Return [X, Y] of the center of cell containing provided text 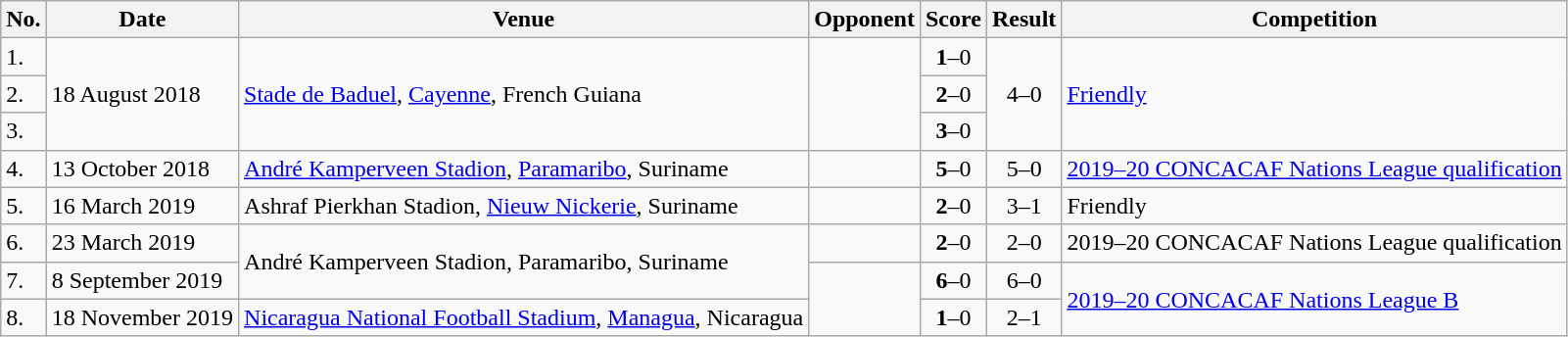
4–0 [1023, 94]
No. [24, 20]
5. [24, 206]
Competition [1314, 20]
13 October 2018 [142, 168]
2. [24, 94]
Nicaragua National Football Stadium, Managua, Nicaragua [524, 317]
8 September 2019 [142, 280]
Opponent [865, 20]
7. [24, 280]
Date [142, 20]
3–1 [1023, 206]
Venue [524, 20]
16 March 2019 [142, 206]
18 August 2018 [142, 94]
18 November 2019 [142, 317]
3. [24, 131]
Stade de Baduel, Cayenne, French Guiana [524, 94]
Result [1023, 20]
23 March 2019 [142, 243]
Score [953, 20]
Ashraf Pierkhan Stadion, Nieuw Nickerie, Suriname [524, 206]
6. [24, 243]
4. [24, 168]
8. [24, 317]
2–1 [1023, 317]
2019–20 CONCACAF Nations League B [1314, 299]
1. [24, 57]
3–0 [953, 131]
